For the text-containing cell, return its midpoint in [x, y] coordinate format. 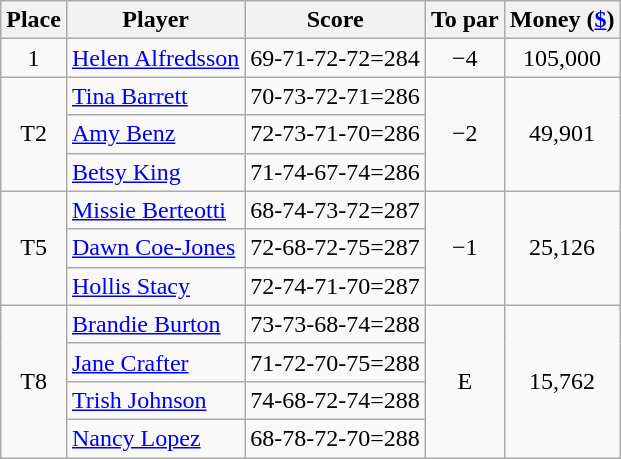
Helen Alfredsson [155, 58]
E [464, 381]
Hollis Stacy [155, 286]
−4 [464, 58]
68-78-72-70=288 [336, 438]
71-74-67-74=286 [336, 172]
−2 [464, 134]
T8 [34, 381]
Dawn Coe-Jones [155, 248]
Trish Johnson [155, 400]
74-68-72-74=288 [336, 400]
72-68-72-75=287 [336, 248]
Player [155, 20]
−1 [464, 248]
Brandie Burton [155, 324]
68-74-73-72=287 [336, 210]
70-73-72-71=286 [336, 96]
T5 [34, 248]
Amy Benz [155, 134]
Score [336, 20]
1 [34, 58]
Missie Berteotti [155, 210]
Betsy King [155, 172]
71-72-70-75=288 [336, 362]
15,762 [562, 381]
25,126 [562, 248]
Money ($) [562, 20]
Nancy Lopez [155, 438]
49,901 [562, 134]
105,000 [562, 58]
T2 [34, 134]
69-71-72-72=284 [336, 58]
72-73-71-70=286 [336, 134]
73-73-68-74=288 [336, 324]
Tina Barrett [155, 96]
Place [34, 20]
Jane Crafter [155, 362]
To par [464, 20]
72-74-71-70=287 [336, 286]
